Search for the cell housing the specified text and yield its (x, y) center coordinate. 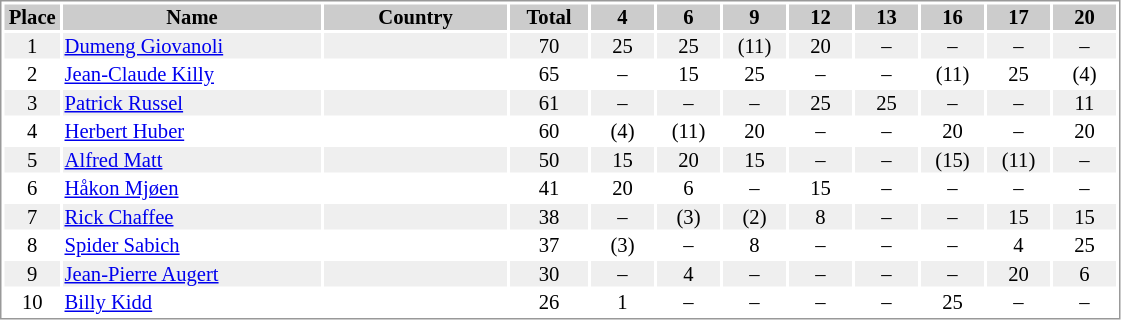
Alfred Matt (192, 160)
70 (549, 46)
Jean-Pierre Augert (192, 274)
Total (549, 17)
17 (1018, 17)
60 (549, 131)
(15) (952, 160)
Håkon Mjøen (192, 189)
41 (549, 189)
11 (1084, 103)
Name (192, 17)
Dumeng Giovanoli (192, 46)
61 (549, 103)
Jean-Claude Killy (192, 75)
30 (549, 274)
Country (416, 17)
2 (32, 75)
38 (549, 217)
13 (886, 17)
3 (32, 103)
10 (32, 303)
Patrick Russel (192, 103)
16 (952, 17)
37 (549, 245)
7 (32, 217)
Billy Kidd (192, 303)
50 (549, 160)
Spider Sabich (192, 245)
(2) (754, 217)
Herbert Huber (192, 131)
26 (549, 303)
Rick Chaffee (192, 217)
5 (32, 160)
12 (820, 17)
Place (32, 17)
65 (549, 75)
